Find where the given text appears and provide that cell's center as [x, y] coordinate. 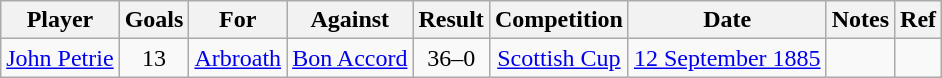
Against [350, 20]
Notes [860, 20]
For [238, 20]
Competition [558, 20]
12 September 1885 [727, 58]
Player [60, 20]
John Petrie [60, 58]
Date [727, 20]
13 [154, 58]
Result [451, 20]
Arbroath [238, 58]
Scottish Cup [558, 58]
Ref [918, 20]
Goals [154, 20]
36–0 [451, 58]
Bon Accord [350, 58]
